Return the [X, Y] coordinate for the center point of the cell that contains the specified text.  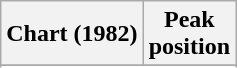
Peakposition [189, 34]
Chart (1982) [72, 34]
